Detect which cell encompasses the target text, then output its (X, Y) center coordinate. 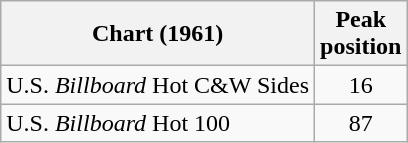
16 (361, 85)
U.S. Billboard Hot 100 (158, 123)
Peakposition (361, 34)
87 (361, 123)
Chart (1961) (158, 34)
U.S. Billboard Hot C&W Sides (158, 85)
